Capture the cell that displays the provided text and extract its [x, y] central coordinate. 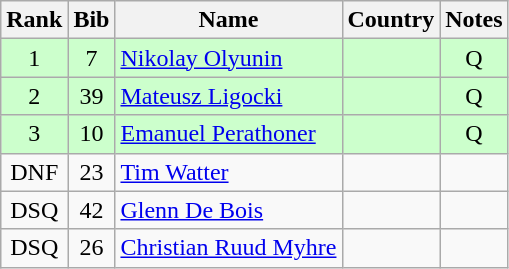
Notes [474, 20]
23 [92, 172]
Nikolay Olyunin [228, 58]
DNF [34, 172]
7 [92, 58]
Bib [92, 20]
Country [391, 20]
26 [92, 248]
Glenn De Bois [228, 210]
Mateusz Ligocki [228, 96]
Christian Ruud Myhre [228, 248]
Name [228, 20]
39 [92, 96]
Rank [34, 20]
Emanuel Perathoner [228, 134]
Tim Watter [228, 172]
1 [34, 58]
3 [34, 134]
2 [34, 96]
10 [92, 134]
42 [92, 210]
